Search for the cell housing the specified text and yield its (X, Y) center coordinate. 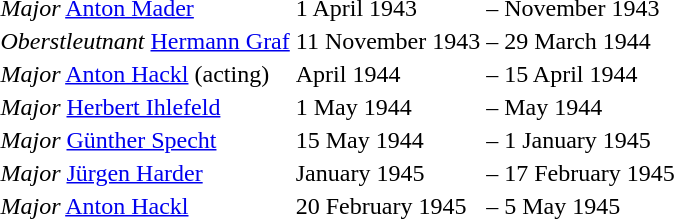
1 May 1944 (388, 107)
April 1944 (388, 74)
15 May 1944 (388, 140)
11 November 1943 (388, 41)
January 1945 (388, 173)
